Provide the (x, y) coordinate of the cell's center where the given text is located.  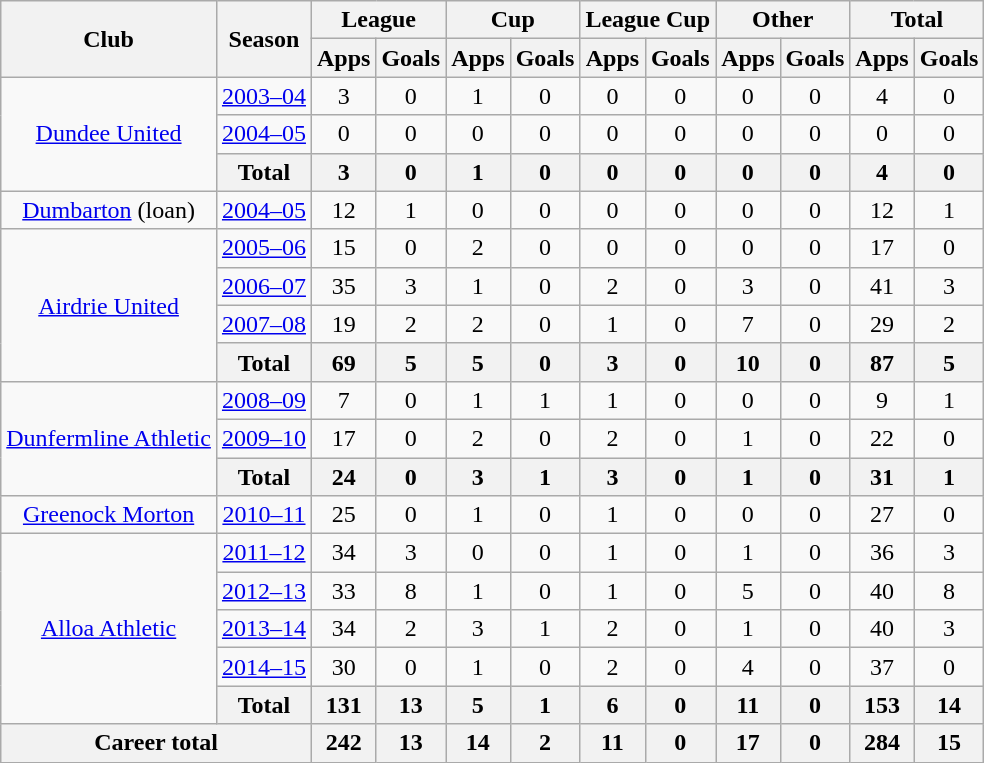
2009–10 (264, 438)
2007–08 (264, 324)
41 (882, 286)
Alloa Athletic (109, 629)
Dumbarton (loan) (109, 210)
25 (343, 515)
2013–14 (264, 629)
Airdrie United (109, 305)
Greenock Morton (109, 515)
35 (343, 286)
153 (882, 705)
League Cup (648, 20)
2008–09 (264, 400)
69 (343, 362)
37 (882, 667)
33 (343, 591)
Dundee United (109, 134)
Other (783, 20)
284 (882, 743)
2003–04 (264, 96)
29 (882, 324)
Career total (156, 743)
Cup (513, 20)
22 (882, 438)
30 (343, 667)
Club (109, 39)
Dunfermline Athletic (109, 438)
6 (612, 705)
2005–06 (264, 248)
2010–11 (264, 515)
242 (343, 743)
League (378, 20)
10 (748, 362)
31 (882, 477)
36 (882, 553)
9 (882, 400)
24 (343, 477)
2006–07 (264, 286)
131 (343, 705)
2011–12 (264, 553)
27 (882, 515)
2014–15 (264, 667)
2012–13 (264, 591)
Season (264, 39)
87 (882, 362)
19 (343, 324)
